Capture the cell that displays the provided text and extract its [x, y] central coordinate. 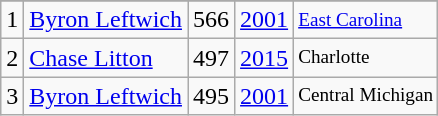
East Carolina [366, 20]
495 [212, 96]
2015 [264, 58]
Central Michigan [366, 96]
497 [212, 58]
1 [12, 20]
3 [12, 96]
566 [212, 20]
Charlotte [366, 58]
2 [12, 58]
Chase Litton [106, 58]
